Determine the [x, y] coordinate at the center of the cell enclosing the given text.  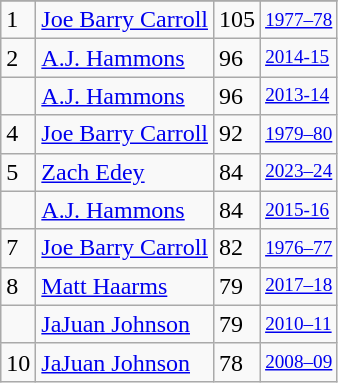
4 [18, 134]
1979–80 [299, 134]
78 [236, 362]
2017–18 [299, 286]
82 [236, 248]
2013-14 [299, 96]
7 [18, 248]
5 [18, 172]
2008–09 [299, 362]
92 [236, 134]
Zach Edey [125, 172]
2014-15 [299, 58]
2023–24 [299, 172]
1977–78 [299, 20]
Matt Haarms [125, 286]
2015-16 [299, 210]
105 [236, 20]
2 [18, 58]
1 [18, 20]
2010–11 [299, 324]
1976–77 [299, 248]
8 [18, 286]
10 [18, 362]
